Return the [X, Y] coordinate for the center point of the cell that contains the specified text.  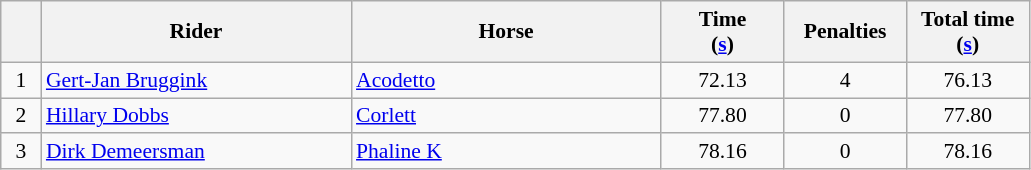
76.13 [968, 80]
Hillary Dobbs [196, 116]
Penalties [846, 32]
Rider [196, 32]
Acodetto [506, 80]
Total time(s) [968, 32]
3 [21, 152]
Gert-Jan Bruggink [196, 80]
Dirk Demeersman [196, 152]
Horse [506, 32]
Phaline K [506, 152]
Time(s) [722, 32]
4 [846, 80]
2 [21, 116]
1 [21, 80]
72.13 [722, 80]
Corlett [506, 116]
